Return [x, y] of the center of cell containing provided text 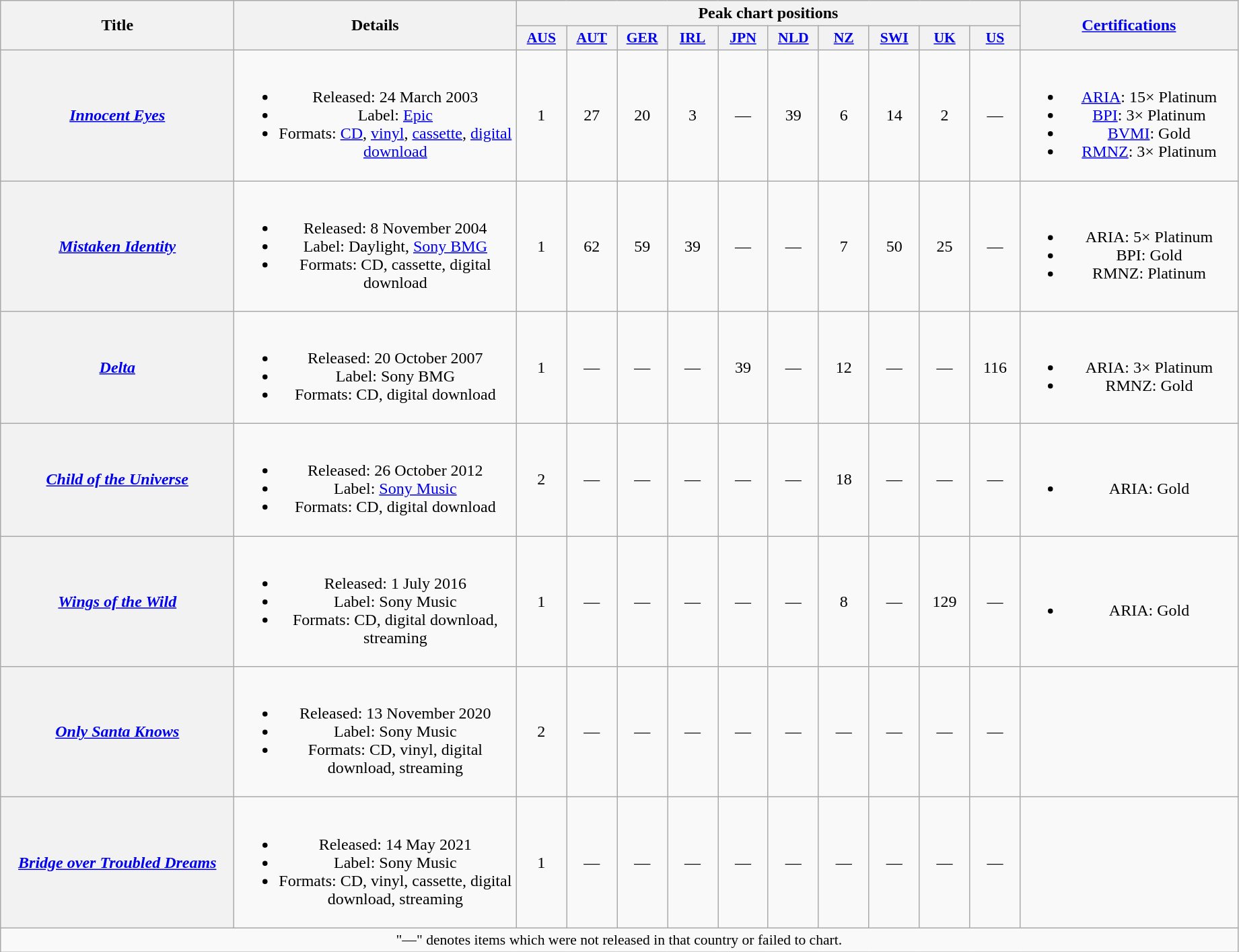
UK [945, 38]
Released: 26 October 2012Label: Sony MusicFormats: CD, digital download [376, 480]
Delta [117, 367]
Released: 20 October 2007Label: Sony BMGFormats: CD, digital download [376, 367]
Released: 1 July 2016Label: Sony MusicFormats: CD, digital download, streaming [376, 601]
JPN [743, 38]
62 [592, 246]
12 [844, 367]
50 [894, 246]
Title [117, 26]
18 [844, 480]
Released: 8 November 2004Label: Daylight, Sony BMGFormats: CD, cassette, digital download [376, 246]
Released: 13 November 2020Label: Sony MusicFormats: CD, vinyl, digital download, streaming [376, 732]
GER [642, 38]
20 [642, 115]
NZ [844, 38]
Only Santa Knows [117, 732]
116 [995, 367]
Wings of the Wild [117, 601]
6 [844, 115]
ARIA: 3× PlatinumRMNZ: Gold [1129, 367]
Certifications [1129, 26]
Child of the Universe [117, 480]
3 [693, 115]
Bridge over Troubled Dreams [117, 863]
8 [844, 601]
Innocent Eyes [117, 115]
59 [642, 246]
ARIA: 5× PlatinumBPI: GoldRMNZ: Platinum [1129, 246]
129 [945, 601]
US [995, 38]
14 [894, 115]
NLD [793, 38]
SWI [894, 38]
Peak chart positions [769, 13]
Released: 14 May 2021Label: Sony MusicFormats: CD, vinyl, cassette, digital download, streaming [376, 863]
AUS [541, 38]
ARIA: 15× PlatinumBPI: 3× PlatinumBVMI: GoldRMNZ: 3× Platinum [1129, 115]
Released: 24 March 2003Label: EpicFormats: CD, vinyl, cassette, digital download [376, 115]
"—" denotes items which were not released in that country or failed to chart. [619, 940]
Details [376, 26]
AUT [592, 38]
Mistaken Identity [117, 246]
7 [844, 246]
25 [945, 246]
27 [592, 115]
IRL [693, 38]
